Return (x, y) of the center of cell containing provided text 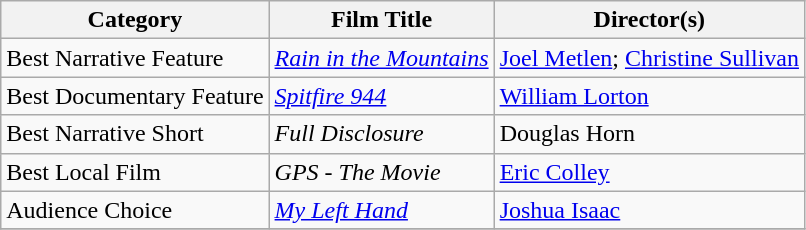
Best Local Film (135, 172)
GPS - The Movie (382, 172)
Joel Metlen; Christine Sullivan (649, 58)
Rain in the Mountains (382, 58)
William Lorton (649, 96)
Best Narrative Feature (135, 58)
Spitfire 944 (382, 96)
Director(s) (649, 20)
Eric Colley (649, 172)
Joshua Isaac (649, 210)
Full Disclosure (382, 134)
Audience Choice (135, 210)
My Left Hand (382, 210)
Best Documentary Feature (135, 96)
Category (135, 20)
Best Narrative Short (135, 134)
Film Title (382, 20)
Douglas Horn (649, 134)
